Output the (X, Y) coordinate of the center of the cell containing the given text.  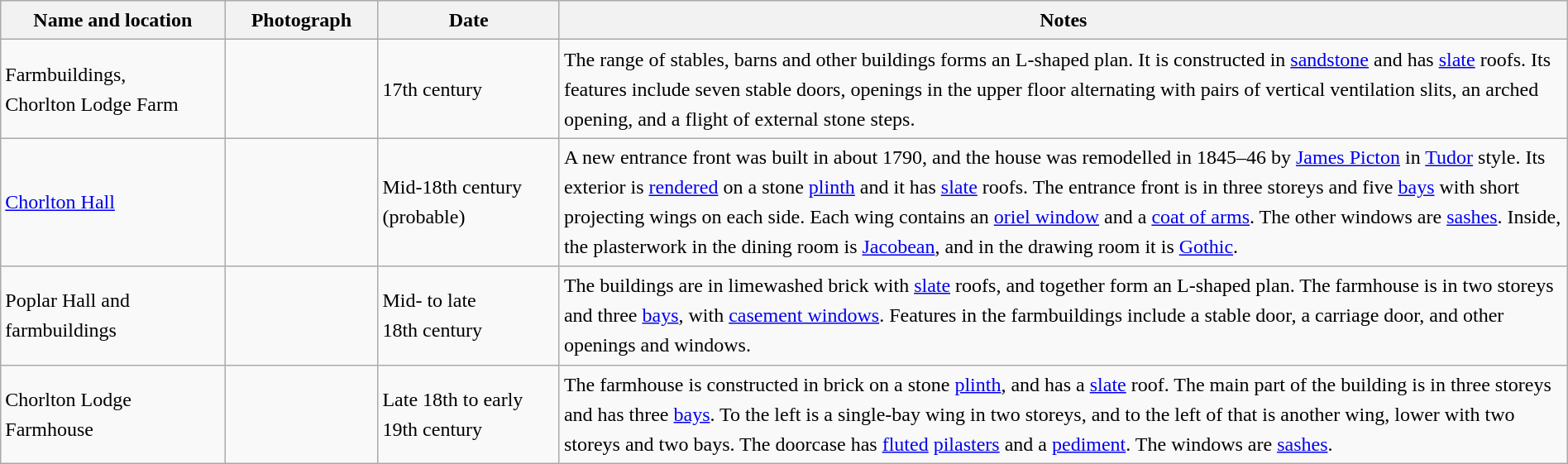
Poplar Hall and farmbuildings (112, 316)
17th century (468, 89)
Notes (1064, 20)
Date (468, 20)
Late 18th to early 19th century (468, 414)
Mid-18th century (probable) (468, 202)
Photograph (301, 20)
Farmbuildings,Chorlton Lodge Farm (112, 89)
Chorlton Hall (112, 202)
Chorlton Lodge Farmhouse (112, 414)
Mid- to late 18th century (468, 316)
Name and location (112, 20)
